Search for the cell housing the specified text and yield its (x, y) center coordinate. 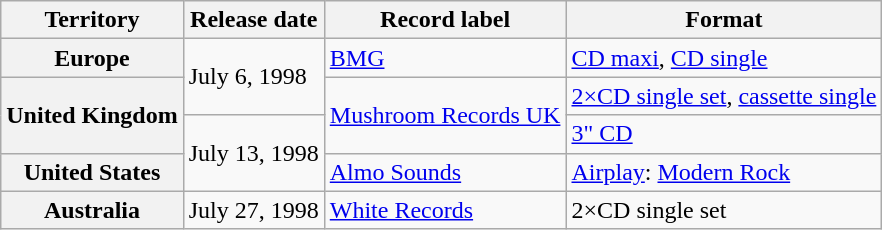
United States (92, 172)
BMG (445, 58)
Format (724, 20)
3" CD (724, 134)
2×CD single set (724, 210)
Territory (92, 20)
July 13, 1998 (254, 153)
Europe (92, 58)
Release date (254, 20)
July 6, 1998 (254, 77)
Almo Sounds (445, 172)
July 27, 1998 (254, 210)
United Kingdom (92, 115)
Mushroom Records UK (445, 115)
2×CD single set, cassette single (724, 96)
Airplay: Modern Rock (724, 172)
White Records (445, 210)
Record label (445, 20)
CD maxi, CD single (724, 58)
Australia (92, 210)
